From the cell containing the given text, extract its center point as [X, Y] coordinate. 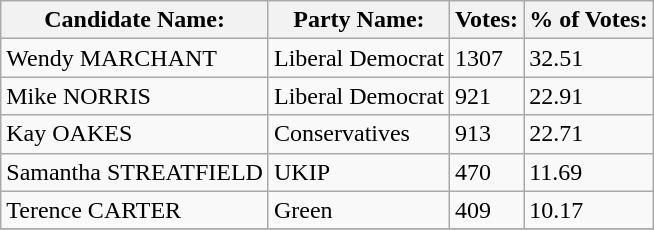
32.51 [589, 58]
Votes: [486, 20]
Samantha STREATFIELD [135, 172]
470 [486, 172]
Mike NORRIS [135, 96]
22.71 [589, 134]
Candidate Name: [135, 20]
Terence CARTER [135, 210]
Wendy MARCHANT [135, 58]
409 [486, 210]
Party Name: [358, 20]
UKIP [358, 172]
Green [358, 210]
Conservatives [358, 134]
1307 [486, 58]
Kay OAKES [135, 134]
10.17 [589, 210]
921 [486, 96]
11.69 [589, 172]
913 [486, 134]
% of Votes: [589, 20]
22.91 [589, 96]
